Provide the (X, Y) coordinate of the cell's center where the given text is located.  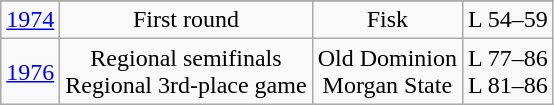
Fisk (387, 20)
L 77–86L 81–86 (508, 72)
Old DominionMorgan State (387, 72)
1974 (30, 20)
L 54–59 (508, 20)
Regional semifinalsRegional 3rd-place game (186, 72)
First round (186, 20)
1976 (30, 72)
